Find where the given text appears and provide that cell's center as [x, y] coordinate. 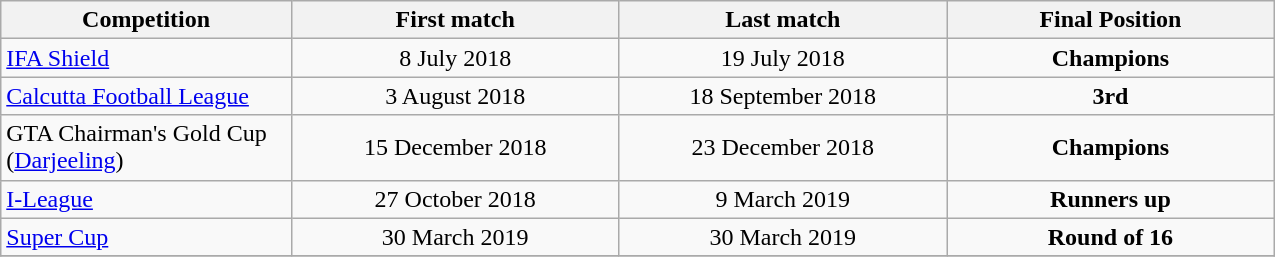
Competition [146, 20]
3rd [1111, 96]
23 December 2018 [783, 148]
IFA Shield [146, 58]
3 August 2018 [455, 96]
27 October 2018 [455, 199]
First match [455, 20]
Runners up [1111, 199]
9 March 2019 [783, 199]
Last match [783, 20]
I-League [146, 199]
19 July 2018 [783, 58]
Super Cup [146, 237]
15 December 2018 [455, 148]
GTA Chairman's Gold Cup (Darjeeling) [146, 148]
8 July 2018 [455, 58]
Calcutta Football League [146, 96]
Final Position [1111, 20]
Round of 16 [1111, 237]
18 September 2018 [783, 96]
